Scan for the cell matching the given text and deliver its (x, y) coordinate at center. 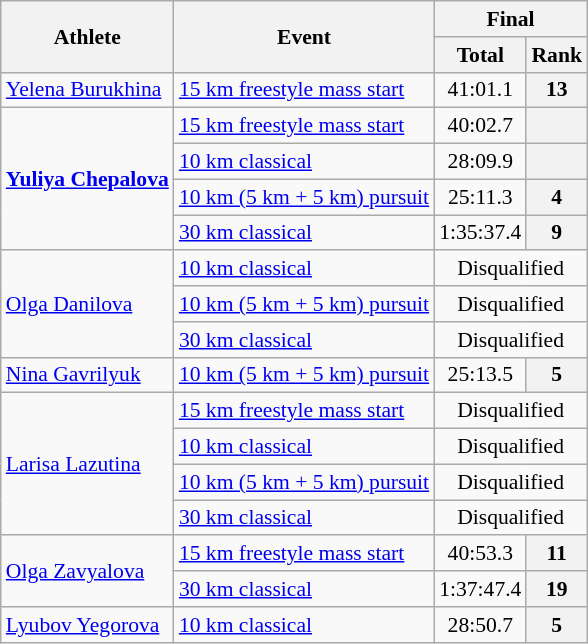
1:37:47.4 (480, 589)
Nina Gavrilyuk (88, 375)
40:02.7 (480, 126)
13 (556, 90)
Rank (556, 55)
40:53.3 (480, 554)
Event (304, 36)
Olga Danilova (88, 304)
4 (556, 197)
9 (556, 233)
Total (480, 55)
Athlete (88, 36)
28:09.9 (480, 162)
Lyubov Yegorova (88, 625)
Yelena Burukhina (88, 90)
11 (556, 554)
25:11.3 (480, 197)
Final (510, 19)
25:13.5 (480, 375)
28:50.7 (480, 625)
41:01.1 (480, 90)
Yuliya Chepalova (88, 179)
19 (556, 589)
Olga Zavyalova (88, 572)
Larisa Lazutina (88, 464)
1:35:37.4 (480, 233)
